Detect which cell encompasses the target text, then output its [x, y] center coordinate. 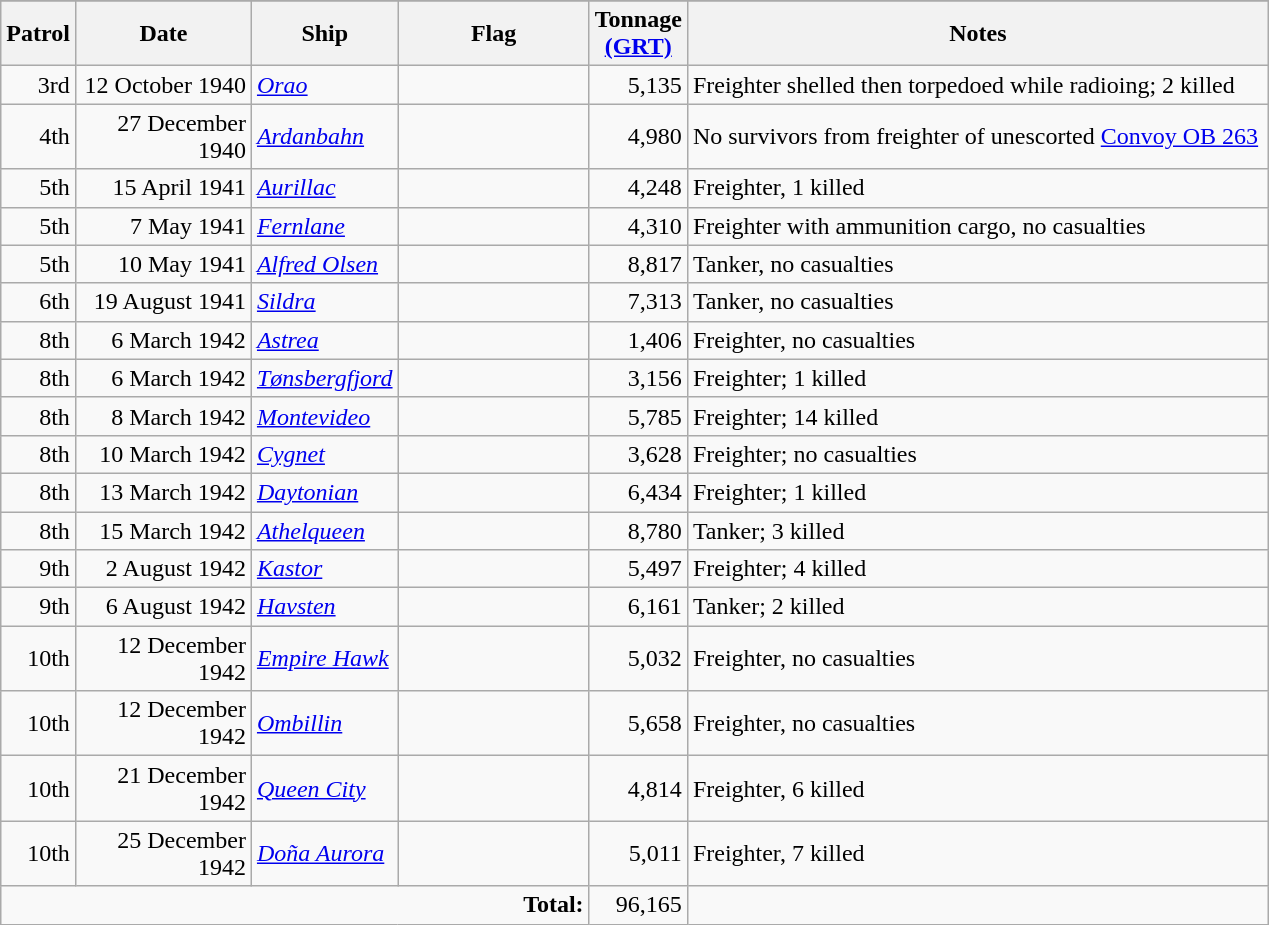
Notes [978, 34]
Tonnage (GRT) [638, 34]
Tanker; 2 killed [978, 607]
1,406 [638, 340]
13 March 1942 [163, 492]
12 October 1940 [163, 85]
3rd [38, 85]
Cygnet [324, 454]
Freighter, 7 killed [978, 854]
3,628 [638, 454]
Freighter, 6 killed [978, 788]
3,156 [638, 378]
4th [38, 136]
6 August 1942 [163, 607]
8 March 1942 [163, 416]
4,248 [638, 188]
Tønsbergfjord [324, 378]
Flag [494, 34]
Orao [324, 85]
15 March 1942 [163, 531]
6,434 [638, 492]
Freighter; 14 killed [978, 416]
Patrol [38, 34]
Astrea [324, 340]
6th [38, 302]
Date [163, 34]
10 March 1942 [163, 454]
Freighter, 1 killed [978, 188]
5,011 [638, 854]
21 December 1942 [163, 788]
Ship [324, 34]
Freighter; 4 killed [978, 569]
8,780 [638, 531]
15 April 1941 [163, 188]
No survivors from freighter of unescorted Convoy OB 263 [978, 136]
Queen City [324, 788]
Freighter with ammunition cargo, no casualties [978, 226]
5,032 [638, 658]
5,658 [638, 724]
Freighter shelled then torpedoed while radioing; 2 killed [978, 85]
2 August 1942 [163, 569]
Doña Aurora [324, 854]
4,814 [638, 788]
19 August 1941 [163, 302]
Ardanbahn [324, 136]
10 May 1941 [163, 264]
Alfred Olsen [324, 264]
Kastor [324, 569]
7,313 [638, 302]
Fernlane [324, 226]
96,165 [638, 905]
Daytonian [324, 492]
Sildra [324, 302]
Freighter; no casualties [978, 454]
5,135 [638, 85]
Total: [295, 905]
Montevideo [324, 416]
5,497 [638, 569]
7 May 1941 [163, 226]
Empire Hawk [324, 658]
Ombillin [324, 724]
Tanker; 3 killed [978, 531]
Athelqueen [324, 531]
25 December 1942 [163, 854]
5,785 [638, 416]
Havsten [324, 607]
4,980 [638, 136]
4,310 [638, 226]
27 December 1940 [163, 136]
Aurillac [324, 188]
8,817 [638, 264]
6,161 [638, 607]
